Locate the cell with the specified text and output its [X, Y] center coordinate. 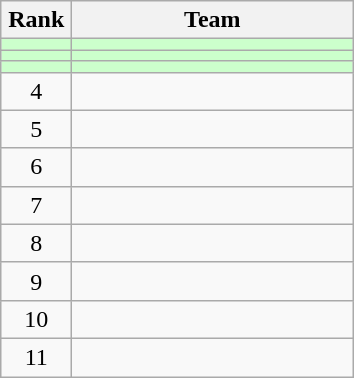
4 [36, 91]
9 [36, 281]
10 [36, 319]
8 [36, 243]
7 [36, 205]
Team [212, 20]
6 [36, 167]
Rank [36, 20]
11 [36, 357]
5 [36, 129]
